Identify which cell holds the provided text, then report its [x, y] central coordinate. 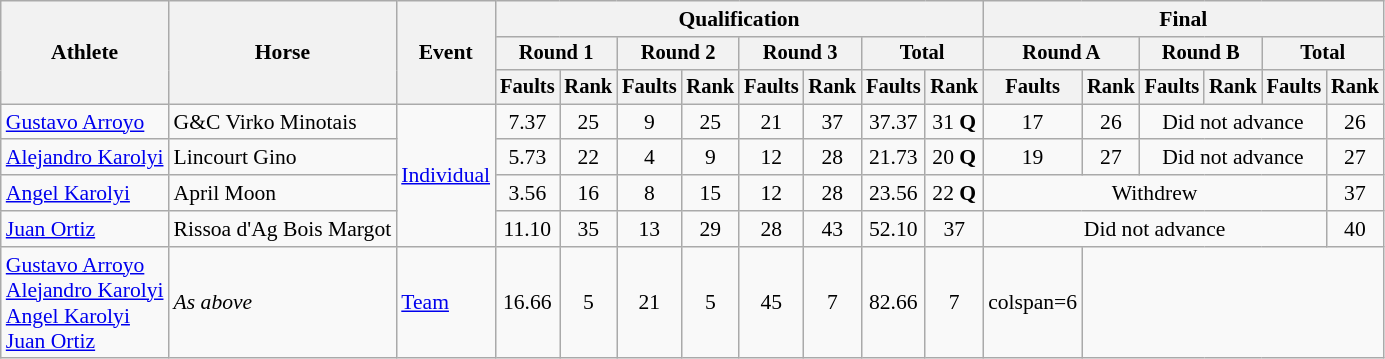
82.66 [893, 303]
16 [589, 193]
Horse [283, 52]
22 Q [954, 193]
8 [649, 193]
Gustavo ArroyoAlejandro KarolyiAngel KarolyiJuan Ortiz [85, 303]
43 [832, 229]
Angel Karolyi [85, 193]
Lincourt Gino [283, 158]
11.10 [527, 229]
Round A [1062, 54]
Withdrew [1154, 193]
20 Q [954, 158]
17 [1032, 122]
Round 2 [678, 54]
21.73 [893, 158]
colspan=6 [1032, 303]
15 [710, 193]
Alejandro Karolyi [85, 158]
April Moon [283, 193]
7.37 [527, 122]
3.56 [527, 193]
5.73 [527, 158]
Final [1184, 19]
35 [589, 229]
Rissoa d'Ag Bois Margot [283, 229]
31 Q [954, 122]
13 [649, 229]
Round B [1201, 54]
37.37 [893, 122]
23.56 [893, 193]
19 [1032, 158]
Athlete [85, 52]
29 [710, 229]
Team [446, 303]
22 [589, 158]
16.66 [527, 303]
As above [283, 303]
Round 3 [800, 54]
Individual [446, 175]
G&C Virko Minotais [283, 122]
Qualification [739, 19]
Round 1 [556, 54]
Gustavo Arroyo [85, 122]
Juan Ortiz [85, 229]
Event [446, 52]
4 [649, 158]
40 [1355, 229]
52.10 [893, 229]
45 [771, 303]
